Pinpoint the cell where the given text exists, returning its (X, Y) midpoint coordinate. 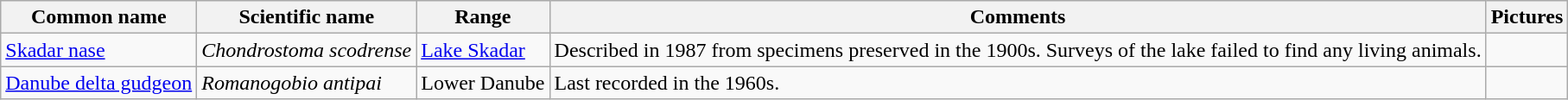
Pictures (1527, 17)
Last recorded in the 1960s. (1018, 83)
Range (483, 17)
Lake Skadar (483, 50)
Comments (1018, 17)
Lower Danube (483, 83)
Chondrostoma scodrense (307, 50)
Common name (98, 17)
Described in 1987 from specimens preserved in the 1900s. Surveys of the lake failed to find any living animals. (1018, 50)
Skadar nase (98, 50)
Scientific name (307, 17)
Romanogobio antipai (307, 83)
Danube delta gudgeon (98, 83)
